Find where the given text appears and provide that cell's center as [x, y] coordinate. 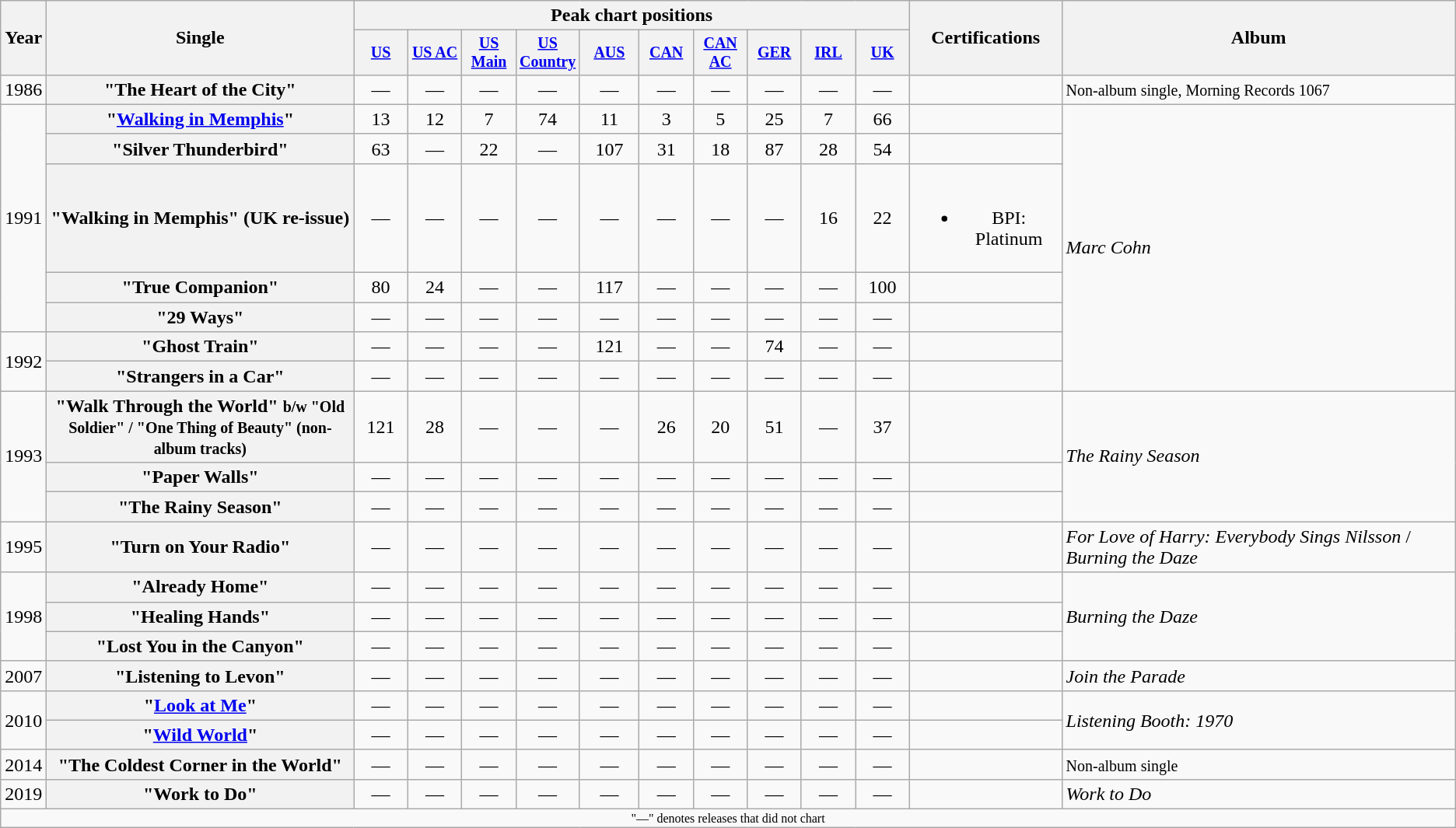
"Work to Do" [201, 794]
37 [882, 427]
13 [381, 119]
100 [882, 288]
2019 [23, 794]
1986 [23, 89]
"Look at Me" [201, 705]
AUS [610, 53]
2014 [23, 764]
80 [381, 288]
Join the Parade [1258, 676]
Listening Booth: 1970 [1258, 720]
16 [828, 218]
Album [1258, 38]
"The Heart of the City" [201, 89]
CAN [666, 53]
"Walking in Memphis" [201, 119]
US AC [434, 53]
IRL [828, 53]
Burning the Daze [1258, 617]
20 [720, 427]
63 [381, 148]
"—" denotes releases that did not chart [728, 819]
Marc Cohn [1258, 247]
"Turn on Your Radio" [201, 547]
31 [666, 148]
"The Coldest Corner in the World" [201, 764]
51 [775, 427]
Single [201, 38]
Non-album single [1258, 764]
"Paper Walls" [201, 477]
2010 [23, 720]
107 [610, 148]
11 [610, 119]
UK [882, 53]
"Listening to Levon" [201, 676]
"Walk Through the World" b/w "Old Soldier" / "One Thing of Beauty" (non-album tracks) [201, 427]
5 [720, 119]
1991 [23, 218]
"True Companion" [201, 288]
"The Rainy Season" [201, 507]
US [381, 53]
"Lost You in the Canyon" [201, 646]
The Rainy Season [1258, 456]
Year [23, 38]
24 [434, 288]
"Silver Thunderbird" [201, 148]
"Walking in Memphis" (UK re-issue) [201, 218]
"Healing Hands" [201, 617]
"Strangers in a Car" [201, 376]
87 [775, 148]
1993 [23, 456]
117 [610, 288]
"Wild World" [201, 735]
1992 [23, 362]
CAN AC [720, 53]
"29 Ways" [201, 317]
For Love of Harry: Everybody Sings Nilsson / Burning the Daze [1258, 547]
Work to Do [1258, 794]
Certifications [985, 38]
Non-album single, Morning Records 1067 [1258, 89]
US Country [548, 53]
12 [434, 119]
"Ghost Train" [201, 347]
Peak chart positions [632, 16]
US Main [488, 53]
25 [775, 119]
54 [882, 148]
BPI: Platinum [985, 218]
2007 [23, 676]
26 [666, 427]
1995 [23, 547]
"Already Home" [201, 587]
3 [666, 119]
1998 [23, 617]
18 [720, 148]
66 [882, 119]
GER [775, 53]
